Return [X, Y] of the center of cell containing provided text 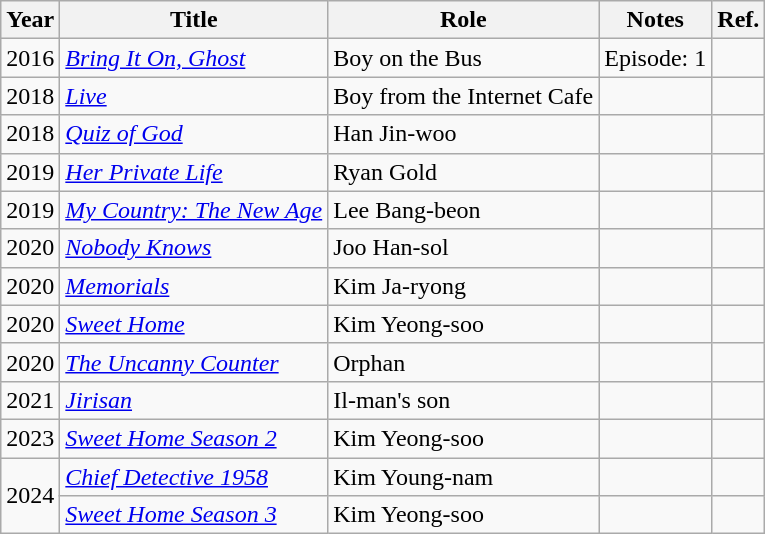
Kim Ja-ryong [464, 286]
Role [464, 20]
2016 [30, 58]
Il-man's son [464, 400]
Bring It On, Ghost [194, 58]
Her Private Life [194, 172]
Sweet Home Season 2 [194, 438]
Sweet Home Season 3 [194, 515]
Title [194, 20]
Orphan [464, 362]
Nobody Knows [194, 248]
2023 [30, 438]
Lee Bang-beon [464, 210]
Boy on the Bus [464, 58]
My Country: The New Age [194, 210]
Kim Young-nam [464, 477]
Jirisan [194, 400]
2024 [30, 496]
Sweet Home [194, 324]
Han Jin-woo [464, 134]
Live [194, 96]
Episode: 1 [656, 58]
Quiz of God [194, 134]
2021 [30, 400]
The Uncanny Counter [194, 362]
Boy from the Internet Cafe [464, 96]
Ryan Gold [464, 172]
Chief Detective 1958 [194, 477]
Year [30, 20]
Notes [656, 20]
Joo Han-sol [464, 248]
Memorials [194, 286]
Ref. [738, 20]
